Scan for the cell matching the given text and deliver its (x, y) coordinate at center. 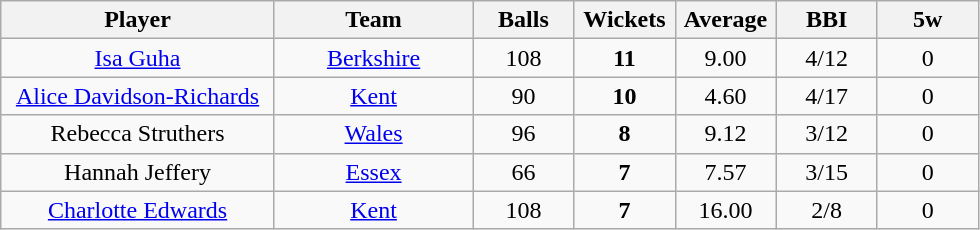
Average (726, 20)
3/15 (826, 172)
10 (624, 96)
2/8 (826, 210)
4.60 (726, 96)
Wickets (624, 20)
8 (624, 134)
4/12 (826, 58)
Berkshire (374, 58)
Wales (374, 134)
5w (928, 20)
Hannah Jeffery (138, 172)
Charlotte Edwards (138, 210)
Team (374, 20)
Essex (374, 172)
11 (624, 58)
BBI (826, 20)
Isa Guha (138, 58)
3/12 (826, 134)
66 (524, 172)
90 (524, 96)
9.12 (726, 134)
Player (138, 20)
9.00 (726, 58)
16.00 (726, 210)
7.57 (726, 172)
4/17 (826, 96)
96 (524, 134)
Balls (524, 20)
Alice Davidson-Richards (138, 96)
Rebecca Struthers (138, 134)
